Return the [x, y] coordinate for the center point of the cell that contains the specified text.  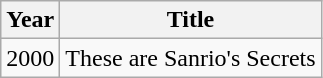
Year [30, 20]
2000 [30, 58]
Title [190, 20]
These are Sanrio's Secrets [190, 58]
